Return the [x, y] coordinate for the center point of the cell that contains the specified text.  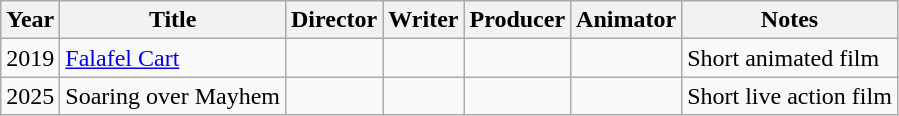
Falafel Cart [173, 58]
Short animated film [790, 58]
Short live action film [790, 96]
2025 [30, 96]
Director [334, 20]
Year [30, 20]
Title [173, 20]
Producer [518, 20]
Animator [626, 20]
Soaring over Mayhem [173, 96]
Notes [790, 20]
Writer [424, 20]
2019 [30, 58]
